From the cell containing the given text, extract its center point as (X, Y) coordinate. 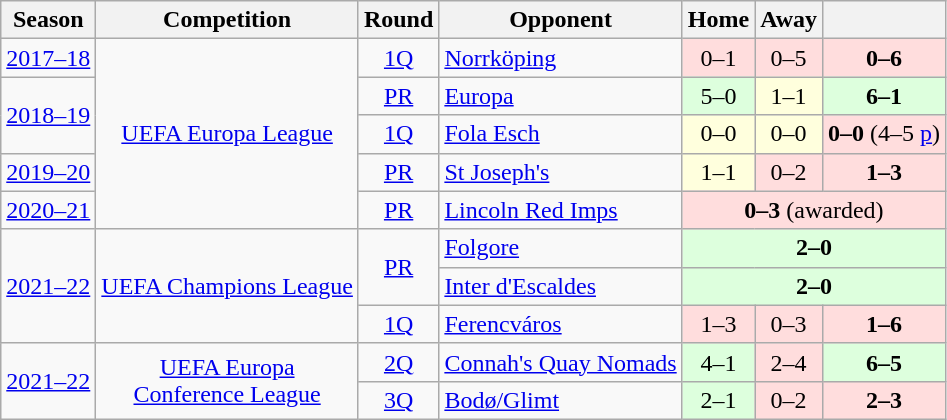
2018–19 (48, 115)
2–4 (789, 362)
Competition (228, 20)
2–1 (718, 400)
UEFA EuropaConference League (228, 381)
Inter d'Escaldes (560, 286)
Season (48, 20)
St Joseph's (560, 172)
Norrköping (560, 58)
Folgore (560, 248)
2017–18 (48, 58)
0–0 (4–5 p) (884, 134)
Lincoln Red Imps (560, 210)
Opponent (560, 20)
6–5 (884, 362)
UEFA Champions League (228, 286)
2019–20 (48, 172)
2020–21 (48, 210)
0–3 (awarded) (814, 210)
3Q (398, 400)
Ferencváros (560, 324)
Europa (560, 96)
0–6 (884, 58)
Bodø/Glimt (560, 400)
4–1 (718, 362)
6–1 (884, 96)
2–3 (884, 400)
Connah's Quay Nomads (560, 362)
0–5 (789, 58)
Home (718, 20)
1–6 (884, 324)
Fola Esch (560, 134)
Round (398, 20)
Away (789, 20)
2Q (398, 362)
0–3 (789, 324)
UEFA Europa League (228, 134)
0–1 (718, 58)
5–0 (718, 96)
